Find where the given text appears and provide that cell's center as (X, Y) coordinate. 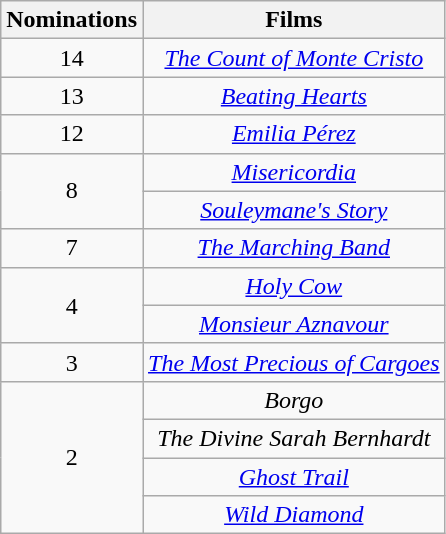
The Divine Sarah Bernhardt (294, 438)
Misericordia (294, 172)
Borgo (294, 400)
12 (72, 134)
Monsieur Aznavour (294, 324)
2 (72, 457)
Holy Cow (294, 286)
The Most Precious of Cargoes (294, 362)
The Count of Monte Cristo (294, 58)
14 (72, 58)
Films (294, 20)
Ghost Trail (294, 477)
3 (72, 362)
The Marching Band (294, 248)
13 (72, 96)
8 (72, 191)
4 (72, 305)
Nominations (72, 20)
Beating Hearts (294, 96)
Souleymane's Story (294, 210)
7 (72, 248)
Wild Diamond (294, 515)
Emilia Pérez (294, 134)
